Determine the (X, Y) coordinate at the center of the cell enclosing the given text.  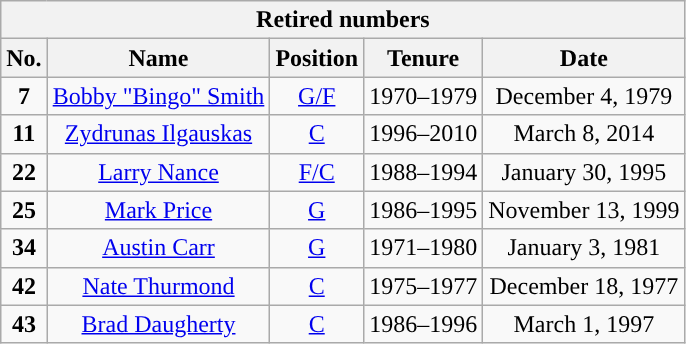
1996–2010 (424, 134)
25 (24, 210)
1988–1994 (424, 172)
Larry Nance (158, 172)
December 18, 1977 (584, 286)
G/F (317, 96)
Name (158, 58)
March 1, 1997 (584, 324)
F/C (317, 172)
1986–1995 (424, 210)
Nate Thurmond (158, 286)
No. (24, 58)
Retired numbers (343, 20)
Bobby "Bingo" Smith (158, 96)
Tenure (424, 58)
1971–1980 (424, 248)
Austin Carr (158, 248)
Brad Daugherty (158, 324)
Date (584, 58)
December 4, 1979 (584, 96)
1986–1996 (424, 324)
7 (24, 96)
Zydrunas Ilgauskas (158, 134)
Mark Price (158, 210)
42 (24, 286)
November 13, 1999 (584, 210)
1970–1979 (424, 96)
March 8, 2014 (584, 134)
43 (24, 324)
11 (24, 134)
34 (24, 248)
22 (24, 172)
1975–1977 (424, 286)
January 3, 1981 (584, 248)
January 30, 1995 (584, 172)
Position (317, 58)
